Output the (x, y) coordinate of the center of the cell containing the given text.  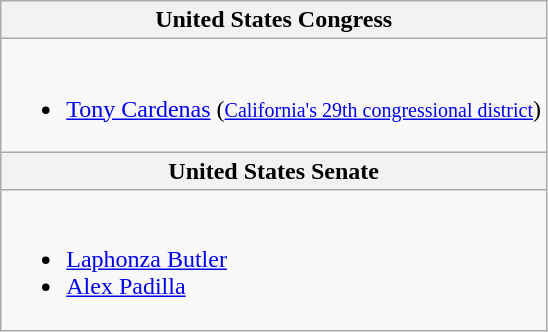
Tony Cardenas (California's 29th congressional district) (274, 96)
United States Senate (274, 171)
Laphonza ButlerAlex Padilla (274, 260)
United States Congress (274, 20)
